Return (x, y) of the center of cell containing provided text 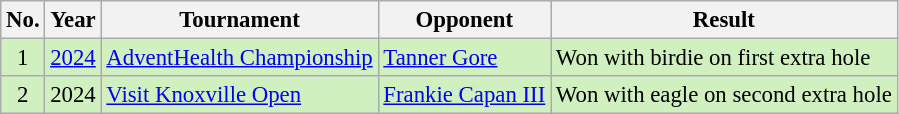
Result (724, 20)
Won with eagle on second extra hole (724, 95)
AdventHealth Championship (240, 58)
Won with birdie on first extra hole (724, 58)
Visit Knoxville Open (240, 95)
2 (23, 95)
Tournament (240, 20)
Tanner Gore (464, 58)
Frankie Capan III (464, 95)
No. (23, 20)
Opponent (464, 20)
Year (73, 20)
1 (23, 58)
